Provide the [X, Y] coordinate of the cell's center where the given text is located.  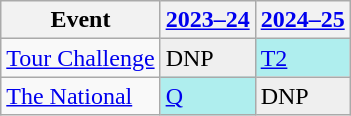
Tour Challenge [80, 58]
2024–25 [302, 20]
2023–24 [208, 20]
Event [80, 20]
T2 [302, 58]
The National [80, 96]
Q [208, 96]
